Return the [X, Y] coordinate for the center point of the cell that contains the specified text.  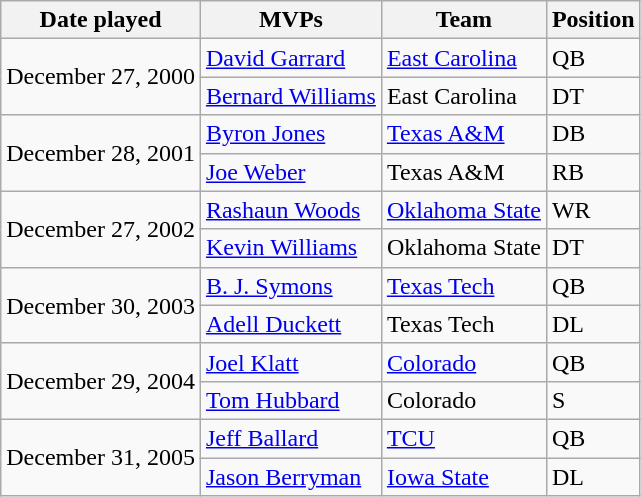
Joel Klatt [290, 362]
December 31, 2005 [101, 457]
December 27, 2000 [101, 77]
Date played [101, 20]
Jason Berryman [290, 477]
WR [593, 210]
Kevin Williams [290, 248]
Adell Duckett [290, 324]
Byron Jones [290, 134]
Bernard Williams [290, 96]
December 30, 2003 [101, 305]
S [593, 400]
Tom Hubbard [290, 400]
TCU [464, 438]
Jeff Ballard [290, 438]
Team [464, 20]
MVPs [290, 20]
December 28, 2001 [101, 153]
DB [593, 134]
December 29, 2004 [101, 381]
Iowa State [464, 477]
David Garrard [290, 58]
December 27, 2002 [101, 229]
B. J. Symons [290, 286]
Position [593, 20]
Rashaun Woods [290, 210]
Joe Weber [290, 172]
RB [593, 172]
